Return the [x, y] coordinate for the center point of the cell that contains the specified text.  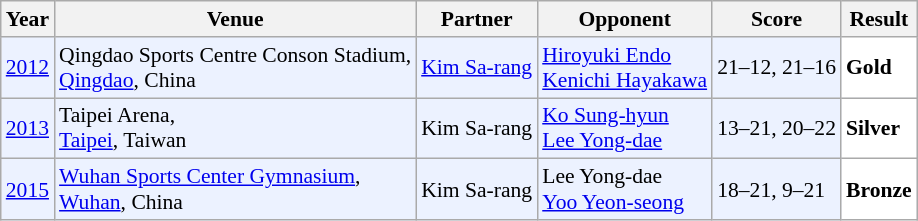
Hiroyuki Endo Kenichi Hayakawa [624, 68]
Year [28, 19]
Gold [879, 68]
Result [879, 19]
2012 [28, 68]
Venue [235, 19]
Taipei Arena,Taipei, Taiwan [235, 128]
Wuhan Sports Center Gymnasium,Wuhan, China [235, 190]
Partner [476, 19]
Lee Yong-dae Yoo Yeon-seong [624, 190]
13–21, 20–22 [776, 128]
Ko Sung-hyun Lee Yong-dae [624, 128]
18–21, 9–21 [776, 190]
21–12, 21–16 [776, 68]
2013 [28, 128]
Qingdao Sports Centre Conson Stadium,Qingdao, China [235, 68]
Silver [879, 128]
Bronze [879, 190]
Opponent [624, 19]
Score [776, 19]
2015 [28, 190]
